Find where the given text appears and provide that cell's center as [x, y] coordinate. 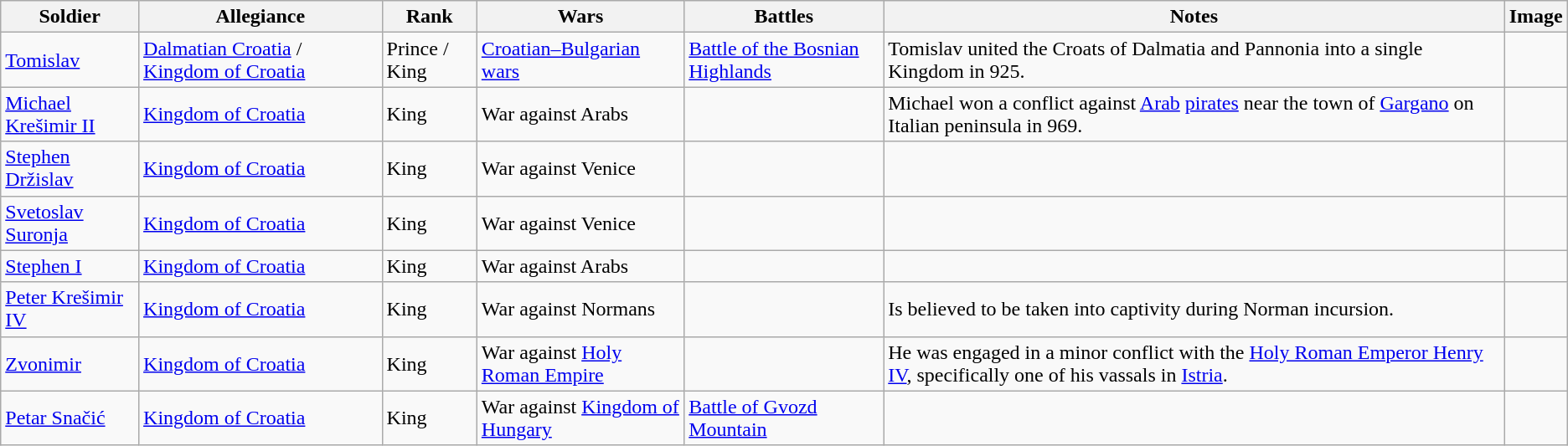
Dalmatian Croatia / Kingdom of Croatia [260, 60]
Peter Krešimir IV [70, 310]
Wars [580, 17]
Rank [429, 17]
Is believed to be taken into captivity during Norman incursion. [1194, 310]
War against Normans [580, 310]
Stephen Držislav [70, 169]
Michael won a conflict against Arab pirates near the town of Gargano on Italian peninsula in 969. [1194, 114]
Soldier [70, 17]
He was engaged in a minor conflict with the Holy Roman Emperor Henry IV, specifically one of his vassals in Istria. [1194, 363]
Stephen I [70, 266]
Croatian–Bulgarian wars [580, 60]
Tomislav [70, 60]
Battle of Gvozd Mountain [784, 418]
Tomislav united the Croats of Dalmatia and Pannonia into a single Kingdom in 925. [1194, 60]
Zvonimir [70, 363]
Image [1536, 17]
Battle of the Bosnian Highlands [784, 60]
War against Kingdom of Hungary [580, 418]
War against Holy Roman Empire [580, 363]
Petar Snačić [70, 418]
Notes [1194, 17]
Battles [784, 17]
Svetoslav Suronja [70, 223]
Allegiance [260, 17]
Michael Krešimir II [70, 114]
Prince / King [429, 60]
